Return (x, y) of the center of cell containing provided text 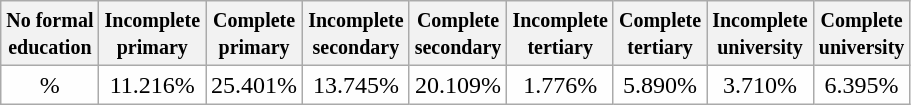
Completesecondary (458, 34)
6.395% (862, 85)
Completeuniversity (862, 34)
% (50, 85)
20.109% (458, 85)
25.401% (254, 85)
11.216% (152, 85)
3.710% (760, 85)
5.890% (660, 85)
13.745% (356, 85)
Incompleteprimary (152, 34)
Incompletesecondary (356, 34)
Completetertiary (660, 34)
1.776% (560, 85)
No formaleducation (50, 34)
Incompleteuniversity (760, 34)
Incompletetertiary (560, 34)
Completeprimary (254, 34)
